From the cell containing the given text, extract its center point as (x, y) coordinate. 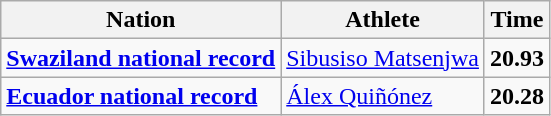
Álex Quiñónez (383, 96)
Time (516, 20)
20.93 (516, 58)
20.28 (516, 96)
Swaziland national record (141, 58)
Ecuador national record (141, 96)
Sibusiso Matsenjwa (383, 58)
Athlete (383, 20)
Nation (141, 20)
